Search for the cell housing the specified text and yield its (X, Y) center coordinate. 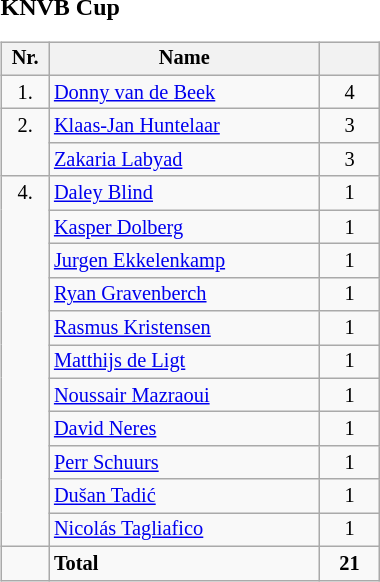
Jurgen Ekkelenkamp (184, 261)
Nr. (25, 59)
Kasper Dolberg (184, 227)
Total (184, 563)
Name (184, 59)
Matthijs de Ligt (184, 362)
4 (350, 92)
Rasmus Kristensen (184, 328)
Daley Blind (184, 193)
Dušan Tadić (184, 496)
Zakaria Labyad (184, 160)
1. (25, 92)
Donny van de Beek (184, 92)
Nicolás Tagliafico (184, 530)
Noussair Mazraoui (184, 395)
Perr Schuurs (184, 463)
Klaas-Jan Huntelaar (184, 126)
Ryan Gravenberch (184, 294)
4. (25, 361)
2. (25, 142)
21 (350, 563)
David Neres (184, 429)
